For the text-containing cell, return its midpoint in (X, Y) coordinate format. 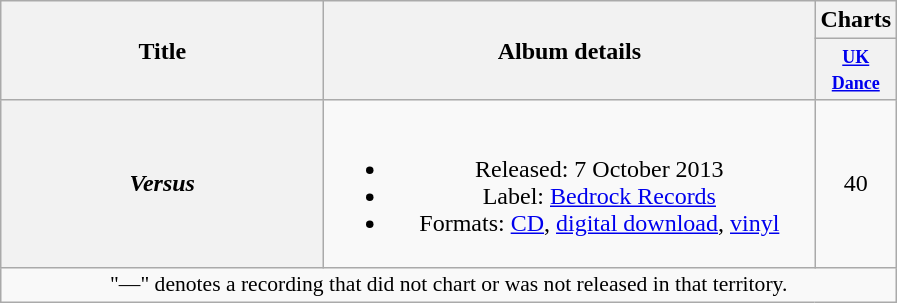
UKDance (856, 70)
Title (162, 50)
Released: 7 October 2013Label: Bedrock RecordsFormats: CD, digital download, vinyl (570, 184)
"—" denotes a recording that did not chart or was not released in that territory. (449, 285)
Charts (856, 20)
Album details (570, 50)
Versus (162, 184)
40 (856, 184)
